From the cell containing the given text, extract its center point as (x, y) coordinate. 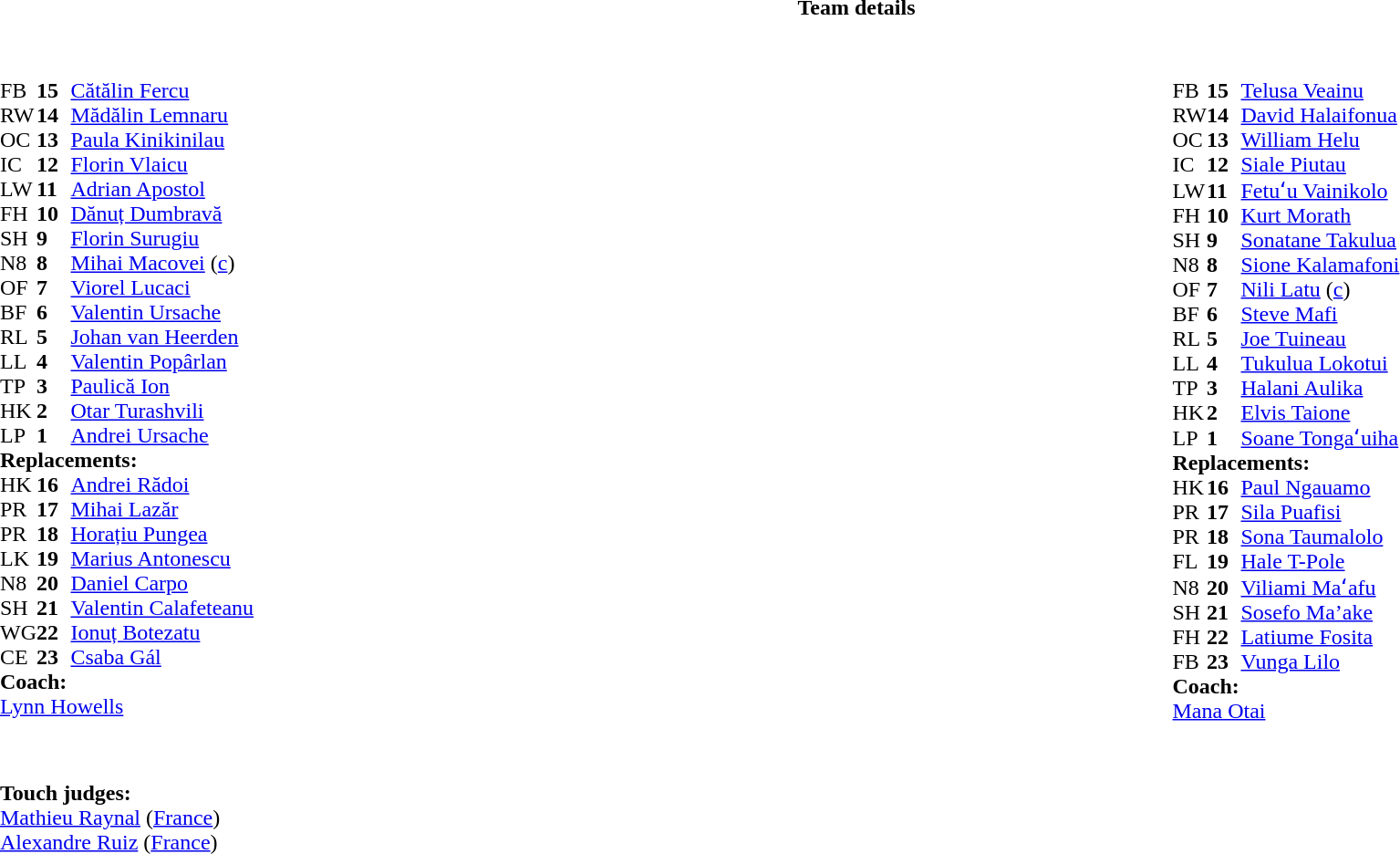
Halani Aulika (1321, 389)
Mihai Macovei (c) (162, 263)
Adrian Apostol (162, 190)
Horațiu Pungea (162, 535)
Johan van Heerden (162, 338)
FL (1190, 562)
Ionuț Botezatu (162, 633)
Otar Turashvili (162, 411)
Siale Piutau (1321, 164)
Sonatane Takulua (1321, 241)
Mihai Lazăr (162, 509)
Cătălin Fercu (162, 91)
Andrei Ursache (162, 436)
Csaba Gál (162, 657)
WG (18, 633)
Fetuʻu Vainikolo (1321, 190)
Viliami Maʻafu (1321, 587)
Kurt Morath (1321, 215)
Paulică Ion (162, 387)
Hale T-Pole (1321, 562)
Latiume Fosita (1321, 637)
Telusa Veainu (1321, 91)
Daniel Carpo (162, 584)
Valentin Ursache (162, 312)
Sosefo Ma’ake (1321, 613)
Mădălin Lemnaru (162, 115)
Florin Surugiu (162, 239)
Florin Vlaicu (162, 164)
David Halaifonua (1321, 115)
Dănuț Dumbravă (162, 213)
Paul Ngauamo (1321, 487)
Vunga Lilo (1321, 662)
Nili Latu (c) (1321, 290)
CE (18, 657)
Joe Tuineau (1321, 339)
Sona Taumalolo (1321, 536)
Steve Mafi (1321, 314)
Sione Kalamafoni (1321, 265)
Viorel Lucaci (162, 288)
Andrei Rădoi (162, 485)
Soane Tongaʻuiha (1321, 438)
Valentin Popârlan (162, 361)
Sila Puafisi (1321, 513)
LK (18, 558)
Paula Kinikinilau (162, 141)
William Helu (1321, 141)
Elvis Taione (1321, 412)
Mana Otai (1286, 712)
Tukulua Lokotui (1321, 363)
Lynn Howells (127, 706)
Marius Antonescu (162, 558)
Valentin Calafeteanu (162, 608)
